Pinpoint the cell where the given text exists, returning its [x, y] midpoint coordinate. 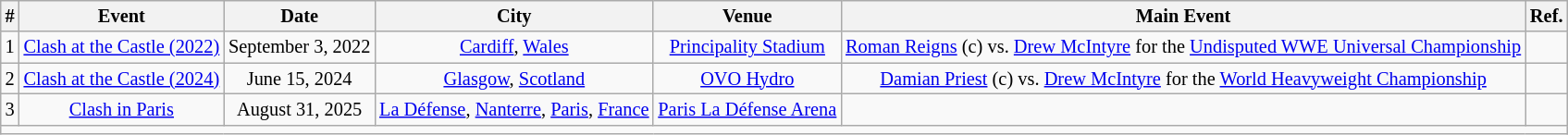
Date [300, 16]
September 3, 2022 [300, 47]
Clash at the Castle (2022) [122, 47]
# [10, 16]
Roman Reigns (c) vs. Drew McIntyre for the Undisputed WWE Universal Championship [1183, 47]
Clash in Paris [122, 109]
Venue [747, 16]
Clash at the Castle (2024) [122, 79]
1 [10, 47]
Damian Priest (c) vs. Drew McIntyre for the World Heavyweight Championship [1183, 79]
Principality Stadium [747, 47]
3 [10, 109]
August 31, 2025 [300, 109]
Ref. [1547, 16]
Paris La Défense Arena [747, 109]
City [514, 16]
OVO Hydro [747, 79]
June 15, 2024 [300, 79]
Main Event [1183, 16]
Cardiff, Wales [514, 47]
La Défense, Nanterre, Paris, France [514, 109]
Glasgow, Scotland [514, 79]
2 [10, 79]
Event [122, 16]
